Capture the cell that displays the provided text and extract its [x, y] central coordinate. 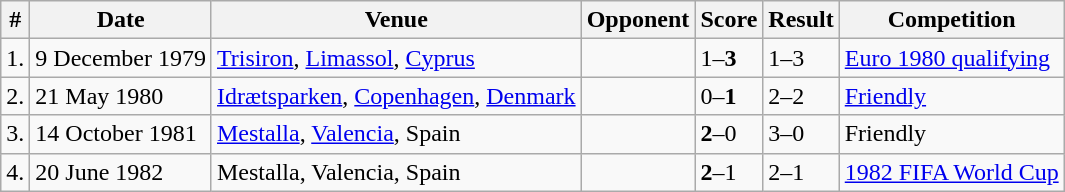
0–1 [729, 96]
Opponent [638, 20]
# [16, 20]
Date [121, 20]
20 June 1982 [121, 172]
Result [801, 20]
4. [16, 172]
Score [729, 20]
3–0 [801, 134]
Euro 1980 qualifying [952, 58]
3. [16, 134]
Idrætsparken, Copenhagen, Denmark [396, 96]
21 May 1980 [121, 96]
1982 FIFA World Cup [952, 172]
9 December 1979 [121, 58]
2. [16, 96]
14 October 1981 [121, 134]
Venue [396, 20]
2–2 [801, 96]
1. [16, 58]
2–0 [729, 134]
Trisiron, Limassol, Cyprus [396, 58]
Competition [952, 20]
